Scan for the cell matching the given text and deliver its [X, Y] coordinate at center. 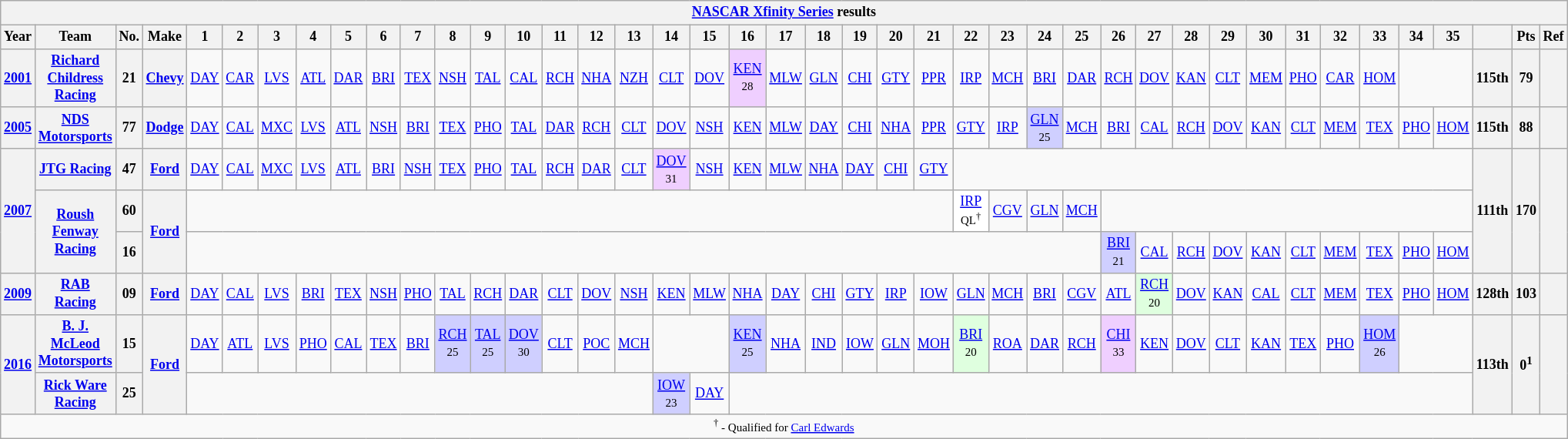
33 [1379, 37]
CHI33 [1118, 343]
JTG Racing [75, 169]
2007 [18, 211]
35 [1453, 37]
88 [1526, 128]
9 [488, 37]
128th [1493, 293]
1 [205, 37]
34 [1416, 37]
NASCAR Xfinity Series results [784, 12]
2005 [18, 128]
32 [1340, 37]
Year [18, 37]
77 [129, 128]
47 [129, 169]
IRPQL† [971, 211]
13 [634, 37]
POC [597, 343]
IOW23 [671, 394]
2016 [18, 364]
MOH [934, 343]
31 [1302, 37]
NDS Motorsports [75, 128]
2001 [18, 78]
6 [383, 37]
Dodge [165, 128]
18 [824, 37]
09 [129, 293]
DOV31 [671, 169]
20 [896, 37]
28 [1191, 37]
Roush Fenway Racing [75, 232]
170 [1526, 211]
2009 [18, 293]
No. [129, 37]
60 [129, 211]
22 [971, 37]
KEN28 [747, 78]
19 [860, 37]
8 [453, 37]
Team [75, 37]
29 [1228, 37]
RAB Racing [75, 293]
10 [524, 37]
24 [1045, 37]
01 [1526, 364]
NZH [634, 78]
GLN25 [1045, 128]
† - Qualified for Carl Edwards [784, 427]
Make [165, 37]
Richard Childress Racing [75, 78]
TAL25 [488, 343]
103 [1526, 293]
KEN25 [747, 343]
2 [240, 37]
11 [560, 37]
Pts [1526, 37]
27 [1155, 37]
BRI20 [971, 343]
IND [824, 343]
23 [1008, 37]
111th [1493, 211]
79 [1526, 78]
113th [1493, 364]
3 [277, 37]
14 [671, 37]
Chevy [165, 78]
7 [417, 37]
Rick Ware Racing [75, 394]
30 [1266, 37]
5 [348, 37]
BRI21 [1118, 253]
DOV30 [524, 343]
RCH25 [453, 343]
HOM26 [1379, 343]
RCH20 [1155, 293]
17 [785, 37]
B. J. McLeod Motorsports [75, 343]
4 [313, 37]
Ref [1553, 37]
26 [1118, 37]
12 [597, 37]
ROA [1008, 343]
